Determine the [X, Y] coordinate at the center of the cell enclosing the given text.  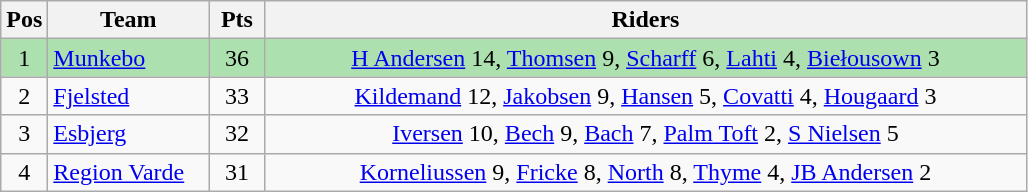
1 [24, 58]
31 [237, 172]
Pts [237, 20]
2 [24, 96]
Region Varde [128, 172]
4 [24, 172]
32 [237, 134]
Riders [646, 20]
33 [237, 96]
Korneliussen 9, Fricke 8, North 8, Thyme 4, JB Andersen 2 [646, 172]
Munkebo [128, 58]
Esbjerg [128, 134]
H Andersen 14, Thomsen 9, Scharff 6, Lahti 4, Biełousown 3 [646, 58]
Kildemand 12, Jakobsen 9, Hansen 5, Covatti 4, Hougaard 3 [646, 96]
Pos [24, 20]
Fjelsted [128, 96]
Iversen 10, Bech 9, Bach 7, Palm Toft 2, S Nielsen 5 [646, 134]
Team [128, 20]
3 [24, 134]
36 [237, 58]
